Output the [x, y] coordinate of the center of the cell containing the given text.  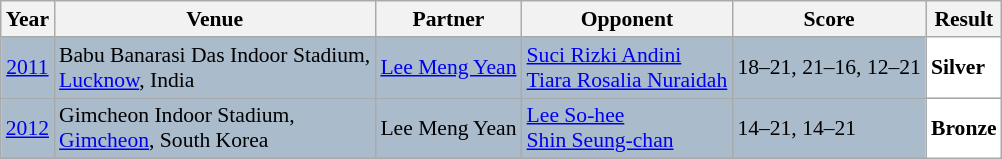
Gimcheon Indoor Stadium,Gimcheon, South Korea [214, 128]
Silver [964, 68]
Bronze [964, 128]
Score [829, 19]
2012 [28, 128]
Year [28, 19]
Opponent [628, 19]
Babu Banarasi Das Indoor Stadium,Lucknow, India [214, 68]
Result [964, 19]
18–21, 21–16, 12–21 [829, 68]
Venue [214, 19]
Lee So-hee Shin Seung-chan [628, 128]
2011 [28, 68]
Suci Rizki Andini Tiara Rosalia Nuraidah [628, 68]
14–21, 14–21 [829, 128]
Partner [448, 19]
